Scan for the cell matching the given text and deliver its (x, y) coordinate at center. 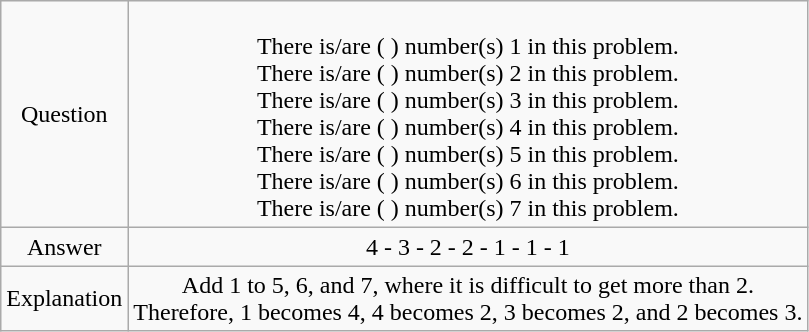
Question (64, 114)
Answer (64, 247)
Add 1 to 5, 6, and 7, where it is difficult to get more than 2. Therefore, 1 becomes 4, 4 becomes 2, 3 becomes 2, and 2 becomes 3. (468, 298)
Explanation (64, 298)
4 - 3 - 2 - 2 - 1 - 1 - 1 (468, 247)
